Locate the cell with the specified text and output its (x, y) center coordinate. 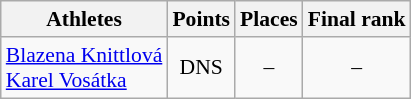
DNS (201, 68)
Final rank (357, 19)
Points (201, 19)
Places (269, 19)
Blazena KnittlováKarel Vosátka (84, 68)
Athletes (84, 19)
